Provide the [X, Y] coordinate of the cell's center where the given text is located.  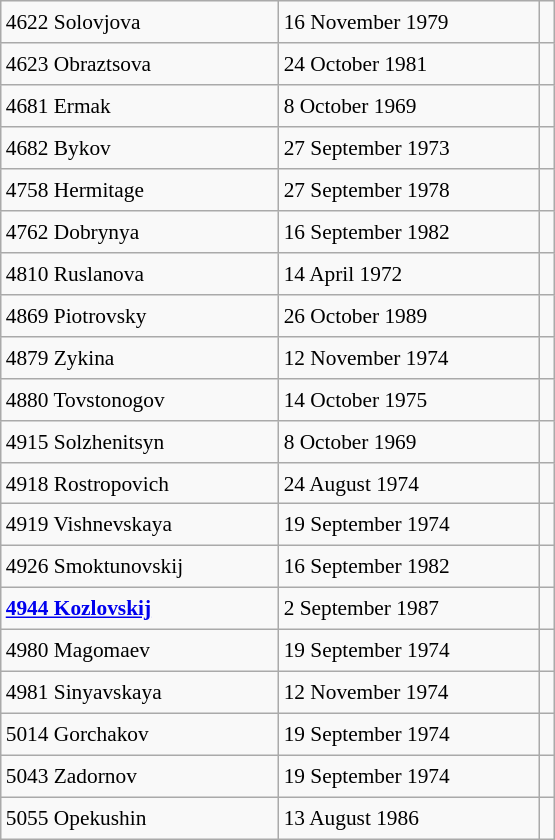
14 April 1972 [410, 274]
26 October 1989 [410, 315]
4915 Solzhenitsyn [140, 441]
4682 Bykov [140, 148]
4622 Solovjova [140, 22]
5055 Opekushin [140, 818]
4879 Zykina [140, 357]
5043 Zadornov [140, 776]
27 September 1973 [410, 148]
16 November 1979 [410, 22]
4918 Rostropovich [140, 483]
13 August 1986 [410, 818]
4681 Ermak [140, 106]
4880 Tovstonogov [140, 399]
4762 Dobrynya [140, 232]
5014 Gorchakov [140, 735]
4623 Obraztsova [140, 64]
4980 Magomaev [140, 651]
14 October 1975 [410, 399]
4944 Kozlovskij [140, 609]
4926 Smoktunovskij [140, 567]
4981 Sinyavskaya [140, 693]
4758 Hermitage [140, 190]
27 September 1978 [410, 190]
4919 Vishnevskaya [140, 525]
2 September 1987 [410, 609]
4810 Ruslanova [140, 274]
4869 Piotrovsky [140, 315]
24 August 1974 [410, 483]
24 October 1981 [410, 64]
